Return the (x, y) coordinate for the center point of the cell that contains the specified text.  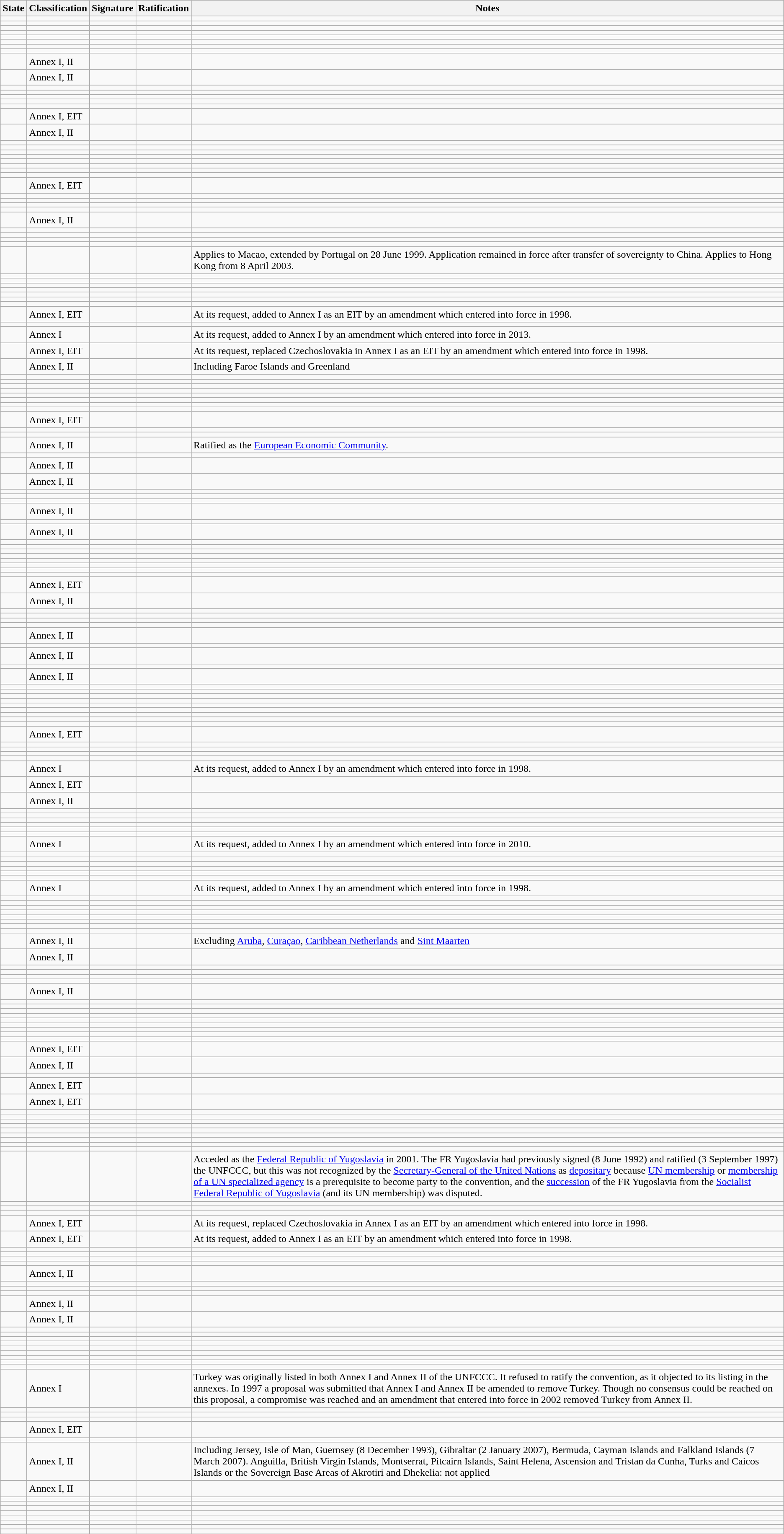
Ratified as the European Economic Community. (487, 445)
Signature (113, 8)
At its request, added to Annex I by an amendment which entered into force in 2010. (487, 844)
Classification (58, 8)
Ratification (163, 8)
Excluding Aruba, Curaçao, Caribbean Netherlands and Sint Maarten (487, 941)
Notes (487, 8)
At its request, added to Annex I by an amendment which entered into force in 2013. (487, 335)
State (13, 8)
Including Faroe Islands and Greenland (487, 367)
